Determine the [X, Y] coordinate at the center of the cell enclosing the given text.  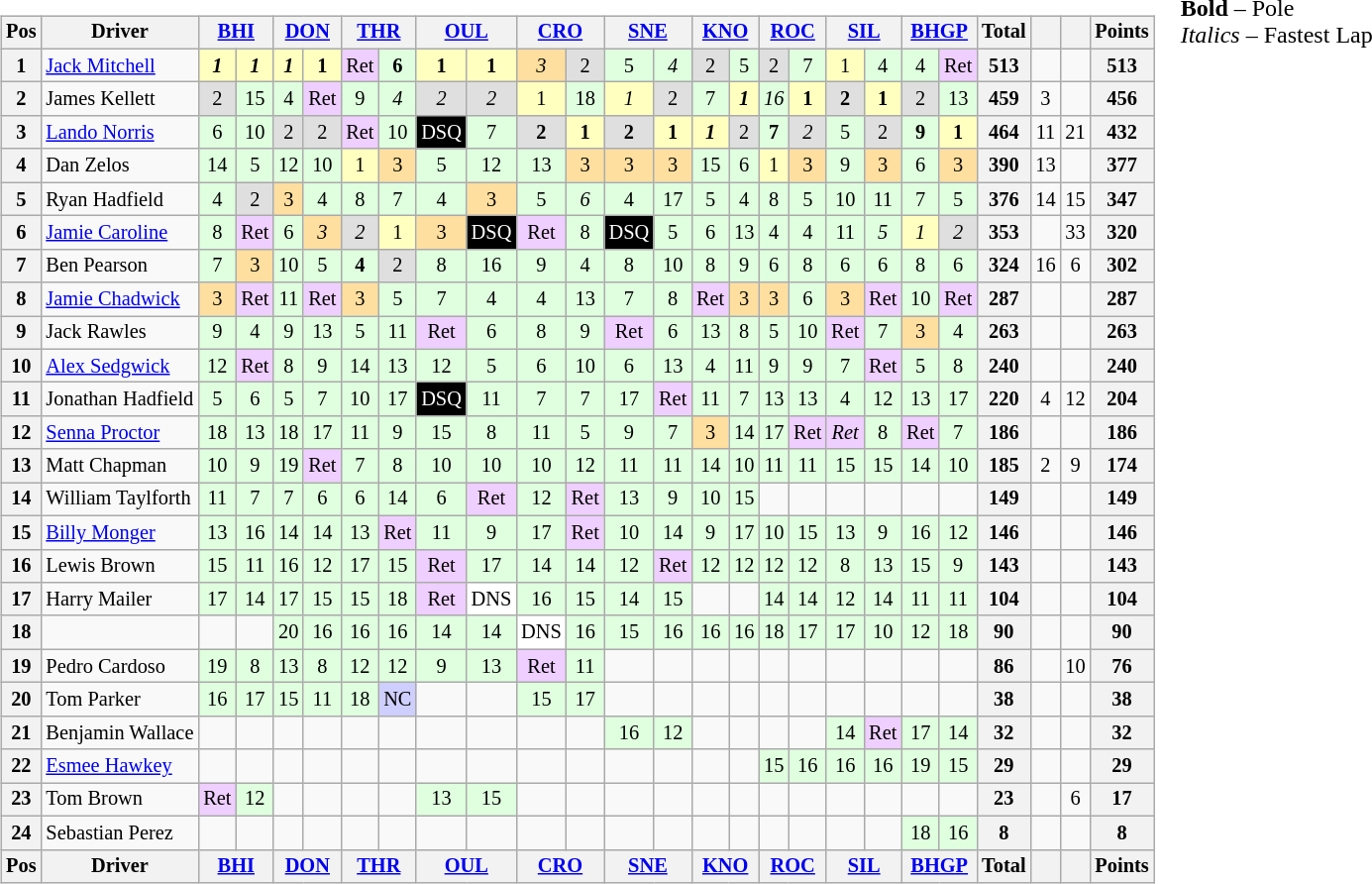
353 [1003, 233]
Esmee Hawkey [119, 766]
Jack Mitchell [119, 65]
204 [1122, 399]
Harry Mailer [119, 600]
Benjamin Wallace [119, 732]
James Kellett [119, 99]
Sebastian Perez [119, 832]
Senna Proctor [119, 433]
Jack Rawles [119, 333]
459 [1003, 99]
Lando Norris [119, 133]
376 [1003, 199]
324 [1003, 266]
456 [1122, 99]
NC [397, 700]
Alex Sedgwick [119, 366]
Tom Parker [119, 700]
320 [1122, 233]
Ben Pearson [119, 266]
Lewis Brown [119, 566]
302 [1122, 266]
Ryan Hadfield [119, 199]
22 [21, 766]
432 [1122, 133]
377 [1122, 166]
24 [21, 832]
William Taylforth [119, 499]
464 [1003, 133]
Pedro Cardoso [119, 666]
347 [1122, 199]
Jamie Chadwick [119, 299]
185 [1003, 466]
Jonathan Hadfield [119, 399]
Tom Brown [119, 800]
174 [1122, 466]
86 [1003, 666]
Matt Chapman [119, 466]
220 [1003, 399]
76 [1122, 666]
33 [1075, 233]
Dan Zelos [119, 166]
Billy Monger [119, 532]
Jamie Caroline [119, 233]
390 [1003, 166]
